Search for the cell housing the specified text and yield its (X, Y) center coordinate. 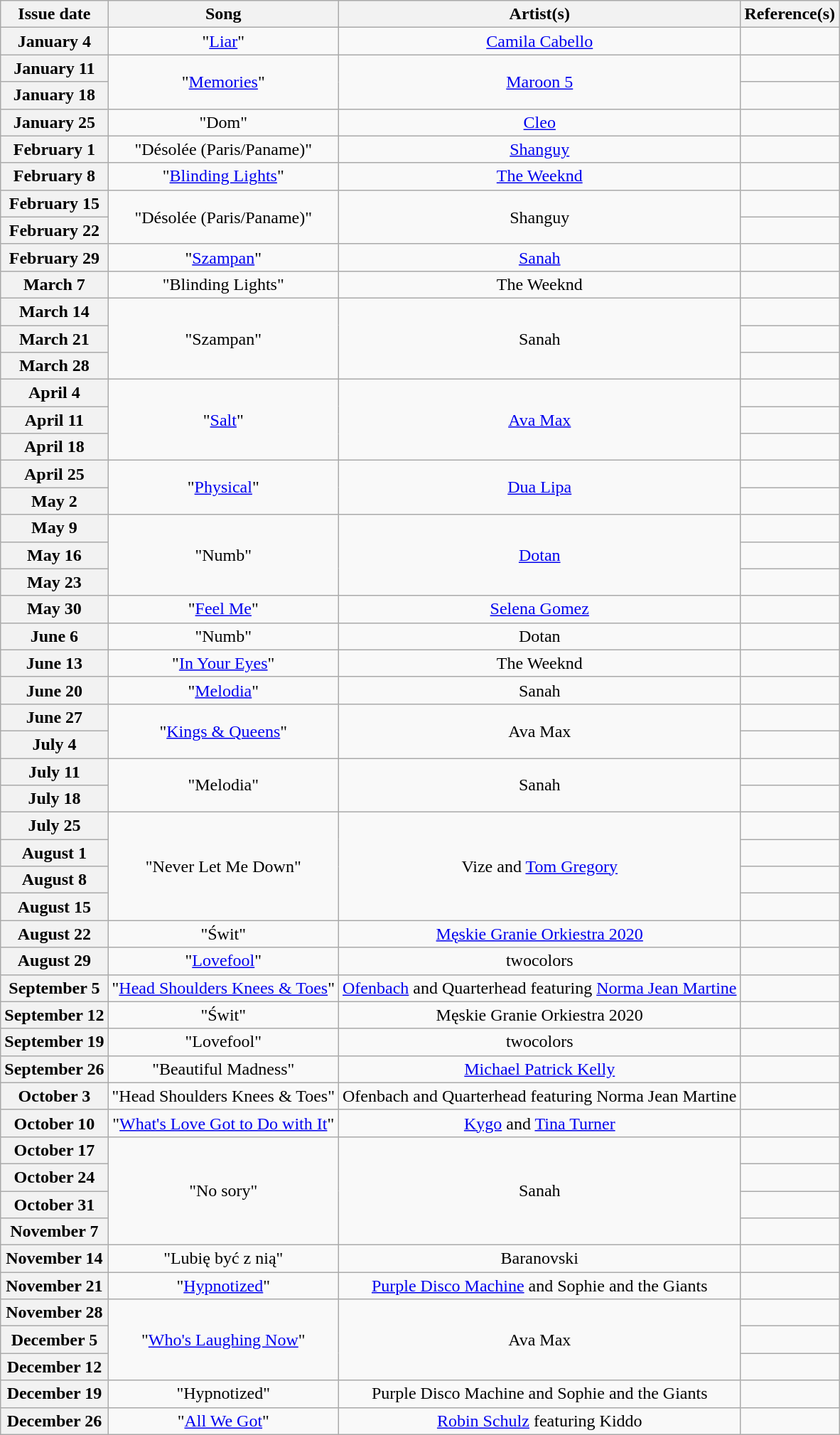
December 19 (54, 1394)
"Kings & Queens" (223, 731)
July 4 (54, 744)
June 20 (54, 690)
Maroon 5 (540, 82)
"Memories" (223, 82)
April 18 (54, 447)
April 4 (54, 393)
May 9 (54, 528)
"Who's Laughing Now" (223, 1340)
August 1 (54, 853)
Camila Cabello (540, 41)
September 19 (54, 1042)
June 27 (54, 717)
December 12 (54, 1367)
Michael Patrick Kelly (540, 1069)
"What's Love Got to Do with It" (223, 1123)
July 25 (54, 826)
"All We Got" (223, 1421)
Baranovski (540, 1259)
December 26 (54, 1421)
Issue date (54, 14)
"Never Let Me Down" (223, 866)
August 22 (54, 934)
October 24 (54, 1177)
August 29 (54, 961)
April 11 (54, 420)
June 6 (54, 636)
October 17 (54, 1150)
October 31 (54, 1205)
October 3 (54, 1096)
"Salt" (223, 420)
November 28 (54, 1313)
July 18 (54, 799)
Artist(s) (540, 14)
February 15 (54, 203)
January 4 (54, 41)
August 15 (54, 907)
November 7 (54, 1232)
"In Your Eyes" (223, 663)
April 25 (54, 474)
March 7 (54, 284)
"No sory" (223, 1191)
July 11 (54, 771)
November 14 (54, 1259)
September 5 (54, 988)
Song (223, 14)
September 26 (54, 1069)
Cleo (540, 122)
May 16 (54, 555)
"Feel Me" (223, 609)
December 5 (54, 1340)
January 11 (54, 68)
January 18 (54, 95)
February 8 (54, 176)
May 30 (54, 609)
"Dom" (223, 122)
Robin Schulz featuring Kiddo (540, 1421)
October 10 (54, 1123)
"Physical" (223, 488)
May 23 (54, 582)
March 28 (54, 366)
November 21 (54, 1286)
March 21 (54, 339)
March 14 (54, 311)
Dua Lipa (540, 488)
May 2 (54, 501)
January 25 (54, 122)
February 22 (54, 230)
Kygo and Tina Turner (540, 1123)
Reference(s) (790, 14)
September 12 (54, 1015)
Selena Gomez (540, 609)
June 13 (54, 663)
"Beautiful Madness" (223, 1069)
"Liar" (223, 41)
August 8 (54, 880)
February 29 (54, 257)
Vize and Tom Gregory (540, 866)
"Lubię być z nią" (223, 1259)
February 1 (54, 149)
